Extract the [x, y] coordinate from the center of the cell holding the provided text.  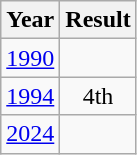
2024 [30, 134]
1990 [30, 58]
Result [98, 20]
4th [98, 96]
Year [30, 20]
1994 [30, 96]
